From the cell containing the given text, extract its center point as [X, Y] coordinate. 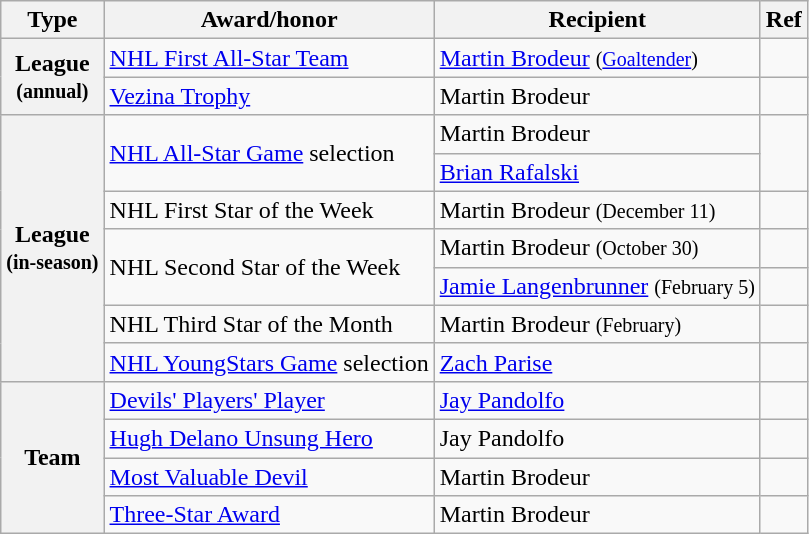
Team [52, 457]
League(annual) [52, 77]
Jamie Langenbrunner (February 5) [597, 286]
Type [52, 20]
NHL YoungStars Game selection [269, 362]
NHL All-Star Game selection [269, 153]
Recipient [597, 20]
Vezina Trophy [269, 96]
Brian Rafalski [597, 172]
Martin Brodeur (December 11) [597, 210]
League(in-season) [52, 248]
Award/honor [269, 20]
NHL Third Star of the Month [269, 324]
Hugh Delano Unsung Hero [269, 438]
Martin Brodeur (October 30) [597, 248]
NHL First All-Star Team [269, 58]
Three-Star Award [269, 515]
Ref [784, 20]
Martin Brodeur (Goaltender) [597, 58]
Most Valuable Devil [269, 477]
Martin Brodeur (February) [597, 324]
Devils' Players' Player [269, 400]
NHL Second Star of the Week [269, 267]
Zach Parise [597, 362]
NHL First Star of the Week [269, 210]
